Output the (x, y) coordinate of the center of the cell containing the given text.  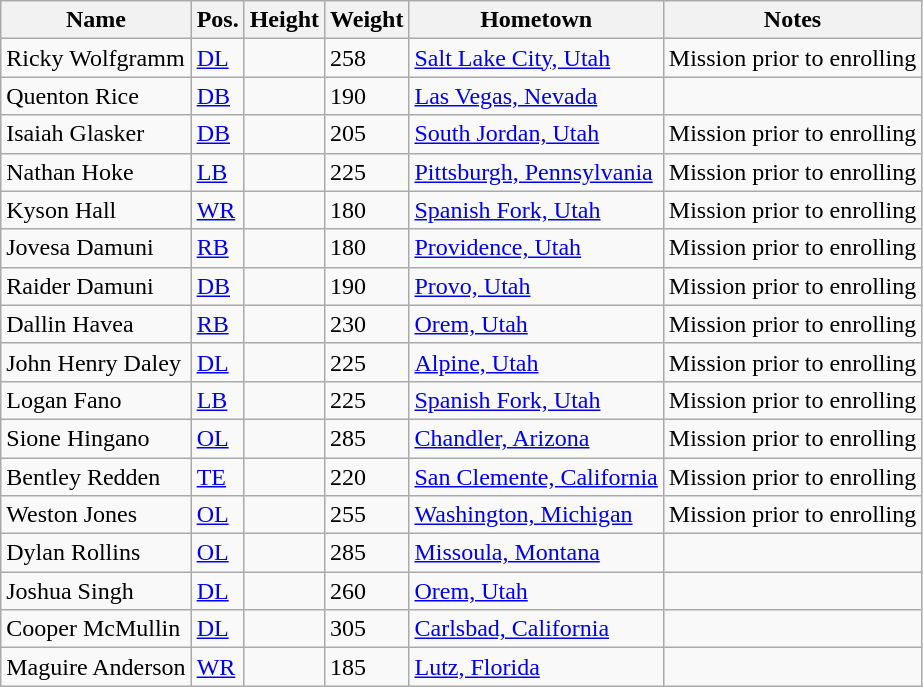
Notes (792, 20)
Raider Damuni (96, 286)
Nathan Hoke (96, 172)
Weston Jones (96, 515)
Joshua Singh (96, 591)
Dylan Rollins (96, 553)
Name (96, 20)
Height (284, 20)
Salt Lake City, Utah (536, 58)
Jovesa Damuni (96, 248)
Logan Fano (96, 400)
Carlsbad, California (536, 629)
Chandler, Arizona (536, 438)
305 (367, 629)
Isaiah Glasker (96, 134)
Quenton Rice (96, 96)
Sione Hingano (96, 438)
Dallin Havea (96, 324)
Bentley Redden (96, 477)
South Jordan, Utah (536, 134)
230 (367, 324)
Pos. (218, 20)
255 (367, 515)
260 (367, 591)
Providence, Utah (536, 248)
Ricky Wolfgramm (96, 58)
205 (367, 134)
Pittsburgh, Pennsylvania (536, 172)
Alpine, Utah (536, 362)
Hometown (536, 20)
John Henry Daley (96, 362)
Lutz, Florida (536, 667)
Maguire Anderson (96, 667)
258 (367, 58)
Provo, Utah (536, 286)
Cooper McMullin (96, 629)
Weight (367, 20)
Las Vegas, Nevada (536, 96)
Missoula, Montana (536, 553)
San Clemente, California (536, 477)
220 (367, 477)
TE (218, 477)
Washington, Michigan (536, 515)
Kyson Hall (96, 210)
185 (367, 667)
